For the text-containing cell, return its midpoint in (x, y) coordinate format. 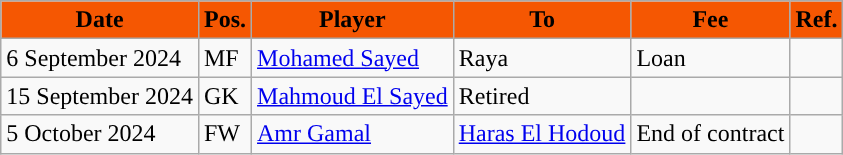
Mohamed Sayed (353, 58)
Fee (710, 20)
Raya (542, 58)
To (542, 20)
Pos. (224, 20)
Player (353, 20)
End of contract (710, 134)
Loan (710, 58)
GK (224, 96)
6 September 2024 (100, 58)
15 September 2024 (100, 96)
5 October 2024 (100, 134)
Date (100, 20)
MF (224, 58)
Ref. (816, 20)
Mahmoud El Sayed (353, 96)
Retired (542, 96)
Haras El Hodoud (542, 134)
FW (224, 134)
Amr Gamal (353, 134)
